From the cell containing the given text, extract its center point as (X, Y) coordinate. 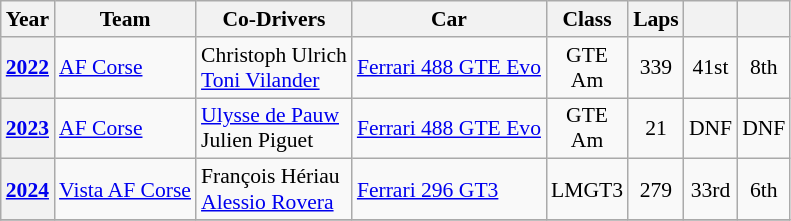
2024 (28, 190)
François Hériau Alessio Rovera (274, 190)
Ulysse de Pauw Julien Piguet (274, 128)
Class (587, 19)
279 (656, 190)
Laps (656, 19)
6th (764, 190)
Co-Drivers (274, 19)
21 (656, 128)
Christoph Ulrich Toni Vilander (274, 68)
41st (710, 68)
Year (28, 19)
2023 (28, 128)
8th (764, 68)
33rd (710, 190)
2022 (28, 68)
Team (125, 19)
Vista AF Corse (125, 190)
LMGT3 (587, 190)
Ferrari 296 GT3 (449, 190)
Car (449, 19)
339 (656, 68)
